Return [X, Y] of the center of cell containing provided text 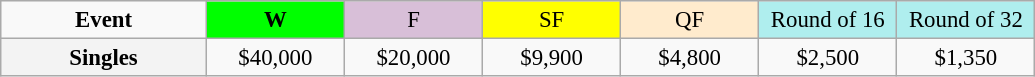
SF [552, 20]
Singles [104, 58]
Event [104, 20]
$40,000 [275, 58]
QF [690, 20]
$1,350 [966, 58]
W [275, 20]
Round of 16 [828, 20]
$2,500 [828, 58]
$4,800 [690, 58]
Round of 32 [966, 20]
F [413, 20]
$9,900 [552, 58]
$20,000 [413, 58]
